Return (X, Y) of the center of cell containing provided text 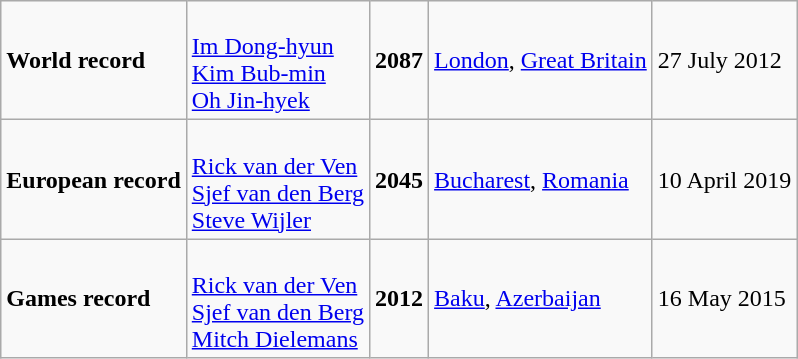
Im Dong-hyunKim Bub-minOh Jin-hyek (278, 60)
27 July 2012 (724, 60)
European record (94, 180)
16 May 2015 (724, 298)
Games record (94, 298)
London, Great Britain (541, 60)
Rick van der VenSjef van den BergMitch Dielemans (278, 298)
Bucharest, Romania (541, 180)
World record (94, 60)
Baku, Azerbaijan (541, 298)
2045 (400, 180)
10 April 2019 (724, 180)
2012 (400, 298)
Rick van der VenSjef van den BergSteve Wijler (278, 180)
2087 (400, 60)
